Capture the cell that displays the provided text and extract its (X, Y) central coordinate. 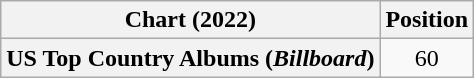
Position (427, 20)
Chart (2022) (190, 20)
60 (427, 58)
US Top Country Albums (Billboard) (190, 58)
